Determine the (X, Y) coordinate at the center of the cell enclosing the given text.  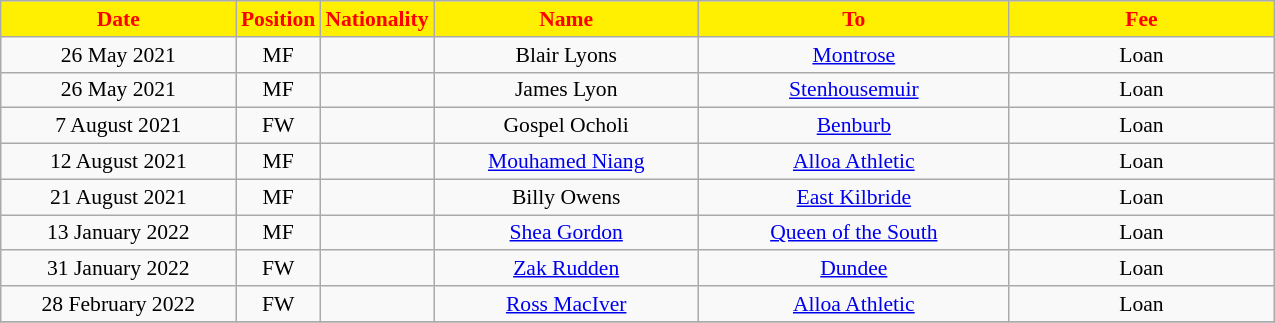
Blair Lyons (566, 55)
James Lyon (566, 90)
Shea Gordon (566, 233)
12 August 2021 (118, 162)
13 January 2022 (118, 233)
Ross MacIver (566, 304)
Dundee (854, 269)
Queen of the South (854, 233)
Mouhamed Niang (566, 162)
Fee (1142, 19)
31 January 2022 (118, 269)
Gospel Ocholi (566, 126)
Date (118, 19)
East Kilbride (854, 197)
Montrose (854, 55)
21 August 2021 (118, 197)
28 February 2022 (118, 304)
Zak Rudden (566, 269)
To (854, 19)
Name (566, 19)
7 August 2021 (118, 126)
Position (278, 19)
Billy Owens (566, 197)
Nationality (376, 19)
Benburb (854, 126)
Stenhousemuir (854, 90)
